From the cell containing the given text, extract its center point as [x, y] coordinate. 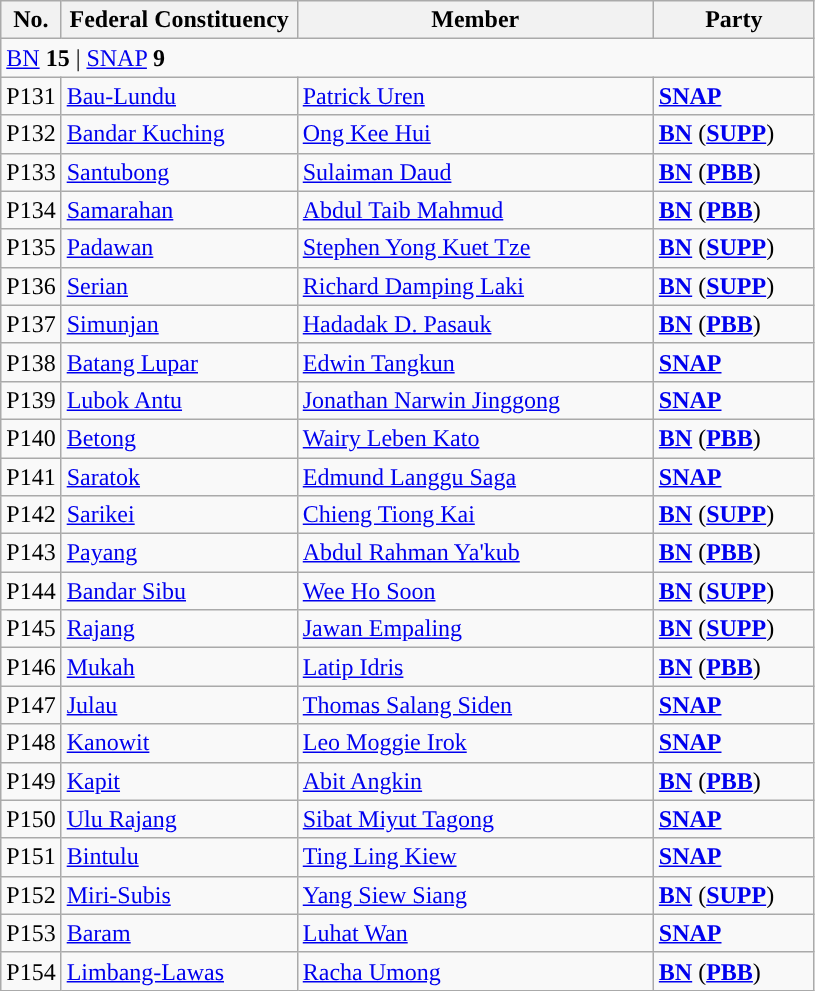
Chieng Tiong Kai [475, 515]
Wairy Leben Kato [475, 438]
Yang Siew Siang [475, 895]
Betong [179, 438]
Thomas Salang Siden [475, 705]
Party [734, 20]
Padawan [179, 248]
P143 [31, 553]
Leo Moggie Irok [475, 743]
P140 [31, 438]
Abit Angkin [475, 781]
P142 [31, 515]
Payang [179, 553]
Racha Umong [475, 971]
P133 [31, 172]
Bau-Lundu [179, 96]
Sarikei [179, 515]
Hadadak D. Pasauk [475, 324]
Sibat Miyut Tagong [475, 819]
Sulaiman Daud [475, 172]
Ting Ling Kiew [475, 857]
Batang Lupar [179, 362]
Julau [179, 705]
P141 [31, 477]
Ong Kee Hui [475, 134]
P147 [31, 705]
Rajang [179, 629]
Kanowit [179, 743]
Latip Idris [475, 667]
P153 [31, 933]
P152 [31, 895]
Jawan Empaling [475, 629]
Luhat Wan [475, 933]
Jonathan Narwin Jinggong [475, 400]
Federal Constituency [179, 20]
P134 [31, 210]
Serian [179, 286]
P149 [31, 781]
No. [31, 20]
P145 [31, 629]
P131 [31, 96]
Richard Damping Laki [475, 286]
BN 15 | SNAP 9 [408, 58]
Edmund Langgu Saga [475, 477]
Santubong [179, 172]
Bandar Sibu [179, 591]
Miri-Subis [179, 895]
P139 [31, 400]
P150 [31, 819]
Abdul Taib Mahmud [475, 210]
Wee Ho Soon [475, 591]
P151 [31, 857]
P132 [31, 134]
P148 [31, 743]
P136 [31, 286]
P135 [31, 248]
Ulu Rajang [179, 819]
Saratok [179, 477]
P154 [31, 971]
Mukah [179, 667]
Stephen Yong Kuet Tze [475, 248]
P137 [31, 324]
P138 [31, 362]
Limbang-Lawas [179, 971]
P144 [31, 591]
Samarahan [179, 210]
Baram [179, 933]
Bandar Kuching [179, 134]
P146 [31, 667]
Bintulu [179, 857]
Lubok Antu [179, 400]
Abdul Rahman Ya'kub [475, 553]
Member [475, 20]
Patrick Uren [475, 96]
Edwin Tangkun [475, 362]
Simunjan [179, 324]
Kapit [179, 781]
